Find where the given text appears and provide that cell's center as (X, Y) coordinate. 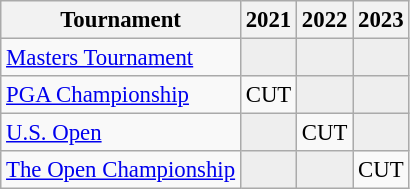
PGA Championship (121, 95)
2022 (325, 20)
2021 (268, 20)
2023 (381, 20)
Tournament (121, 20)
The Open Championship (121, 170)
U.S. Open (121, 133)
Masters Tournament (121, 58)
